Provide the (x, y) coordinate of the cell's center where the given text is located.  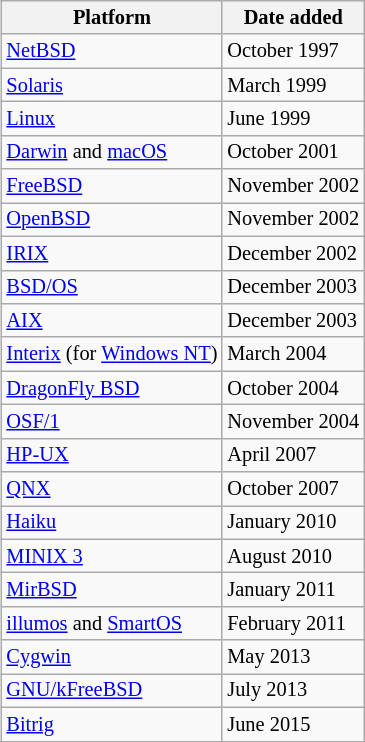
February 2011 (293, 624)
June 1999 (293, 119)
NetBSD (112, 51)
OpenBSD (112, 220)
Solaris (112, 85)
October 2007 (293, 489)
May 2013 (293, 657)
August 2010 (293, 556)
QNX (112, 489)
Cygwin (112, 657)
OSF/1 (112, 422)
Date added (293, 18)
Haiku (112, 523)
March 1999 (293, 85)
DragonFly BSD (112, 388)
December 2002 (293, 253)
MirBSD (112, 590)
Linux (112, 119)
AIX (112, 321)
Bitrig (112, 725)
April 2007 (293, 455)
October 2001 (293, 152)
illumos and SmartOS (112, 624)
HP-UX (112, 455)
IRIX (112, 253)
March 2004 (293, 354)
FreeBSD (112, 186)
Darwin and macOS (112, 152)
July 2013 (293, 691)
Platform (112, 18)
BSD/OS (112, 287)
October 2004 (293, 388)
January 2011 (293, 590)
GNU/kFreeBSD (112, 691)
MINIX 3 (112, 556)
January 2010 (293, 523)
Interix (for Windows NT) (112, 354)
June 2015 (293, 725)
October 1997 (293, 51)
November 2004 (293, 422)
